Extract the [X, Y] coordinate from the center of the cell holding the provided text.  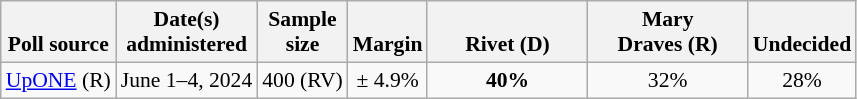
Date(s)administered [186, 32]
28% [802, 80]
Rivet (D) [507, 32]
UpONE (R) [58, 80]
Samplesize [302, 32]
Margin [388, 32]
MaryDraves (R) [668, 32]
± 4.9% [388, 80]
32% [668, 80]
Undecided [802, 32]
Poll source [58, 32]
400 (RV) [302, 80]
40% [507, 80]
June 1–4, 2024 [186, 80]
